Output the [X, Y] coordinate of the center of the cell containing the given text.  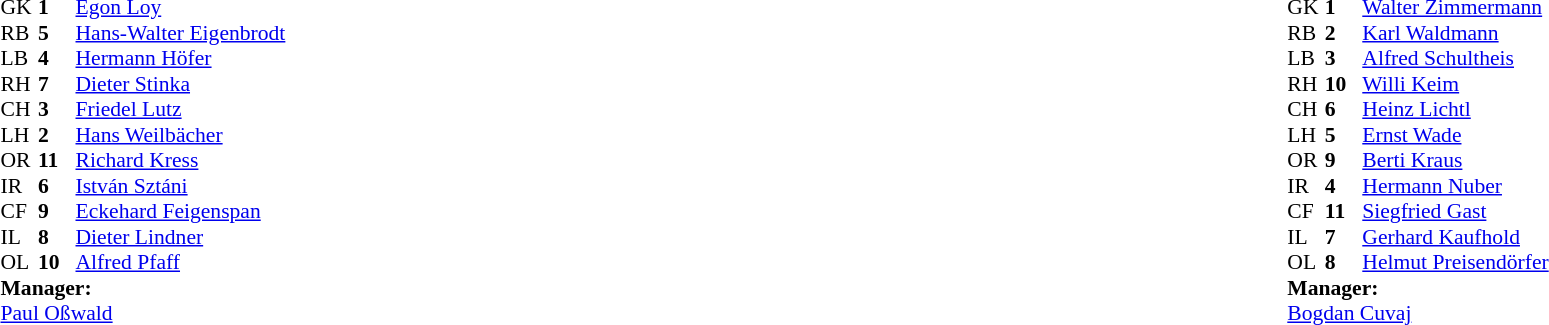
Dieter Lindner [181, 237]
Ernst Wade [1455, 135]
Gerhard Kaufhold [1455, 237]
Richard Kress [181, 161]
Willi Keim [1455, 84]
Eckehard Feigenspan [181, 211]
Helmut Preisendörfer [1455, 263]
Siegfried Gast [1455, 211]
Dieter Stinka [181, 84]
István Sztáni [181, 186]
Hermann Nuber [1455, 186]
Hans Weilbächer [181, 135]
Karl Waldmann [1455, 33]
Berti Kraus [1455, 161]
Hans-Walter Eigenbrodt [181, 33]
Friedel Lutz [181, 109]
Alfred Pfaff [181, 263]
Heinz Lichtl [1455, 109]
Alfred Schultheis [1455, 59]
Hermann Höfer [181, 59]
